Return the (x, y) coordinate for the center point of the cell that contains the specified text.  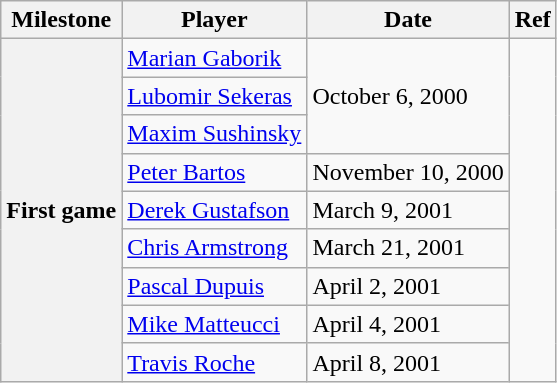
Lubomir Sekeras (214, 96)
Derek Gustafson (214, 210)
March 9, 2001 (408, 210)
November 10, 2000 (408, 172)
April 8, 2001 (408, 362)
Mike Matteucci (214, 324)
Player (214, 20)
April 2, 2001 (408, 286)
Chris Armstrong (214, 248)
Pascal Dupuis (214, 286)
April 4, 2001 (408, 324)
Ref (532, 20)
March 21, 2001 (408, 248)
Travis Roche (214, 362)
First game (62, 210)
October 6, 2000 (408, 96)
Peter Bartos (214, 172)
Marian Gaborik (214, 58)
Milestone (62, 20)
Date (408, 20)
Maxim Sushinsky (214, 134)
